From the cell containing the given text, extract its center point as (X, Y) coordinate. 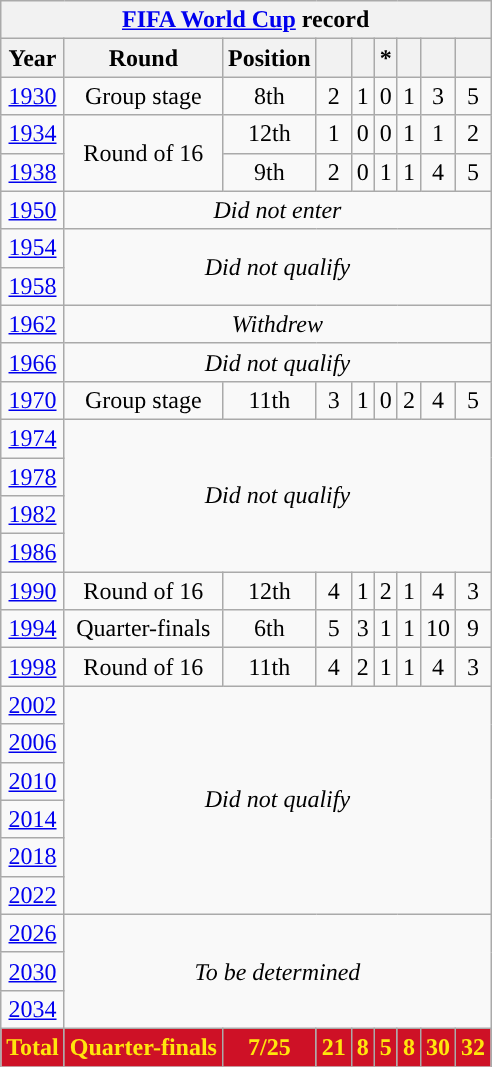
1990 (33, 591)
10 (438, 629)
FIFA World Cup record (246, 20)
Position (269, 58)
1962 (33, 324)
2014 (33, 819)
1994 (33, 629)
Year (33, 58)
2026 (33, 933)
2034 (33, 1009)
6th (269, 629)
7/25 (269, 1047)
8th (269, 96)
1998 (33, 667)
1982 (33, 515)
21 (334, 1047)
2010 (33, 781)
1958 (33, 286)
Round (143, 58)
1938 (33, 172)
1986 (33, 553)
2006 (33, 743)
9 (474, 629)
To be determined (277, 971)
* (386, 58)
1974 (33, 438)
2018 (33, 857)
2022 (33, 895)
1934 (33, 134)
2030 (33, 971)
Did not enter (277, 210)
Total (33, 1047)
2002 (33, 705)
1930 (33, 96)
Withdrew (277, 324)
1950 (33, 210)
9th (269, 172)
30 (438, 1047)
1966 (33, 362)
1970 (33, 400)
1954 (33, 248)
32 (474, 1047)
1978 (33, 477)
